For the text-containing cell, return its midpoint in (x, y) coordinate format. 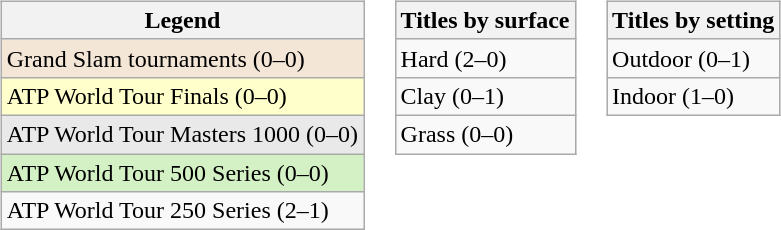
Legend (182, 20)
Grand Slam tournaments (0–0) (182, 58)
Clay (0–1) (485, 96)
ATP World Tour 500 Series (0–0) (182, 173)
ATP World Tour Finals (0–0) (182, 96)
Indoor (1–0) (694, 96)
Outdoor (0–1) (694, 58)
ATP World Tour 250 Series (2–1) (182, 211)
ATP World Tour Masters 1000 (0–0) (182, 134)
Hard (2–0) (485, 58)
Grass (0–0) (485, 134)
Titles by setting (694, 20)
Titles by surface (485, 20)
